Locate the cell with the specified text and output its [x, y] center coordinate. 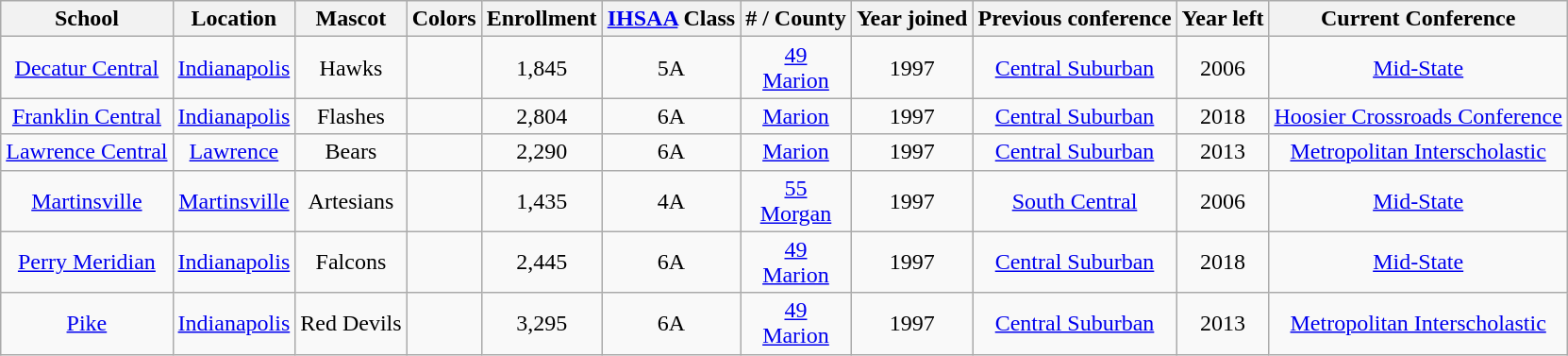
Pike [87, 323]
2,445 [542, 263]
5A [671, 68]
Year joined [911, 19]
Enrollment [542, 19]
# / County [796, 19]
School [87, 19]
Current Conference [1418, 19]
Franklin Central [87, 116]
2,290 [542, 152]
Falcons [351, 263]
Mascot [351, 19]
Perry Meridian [87, 263]
Year left [1223, 19]
Lawrence Central [87, 152]
Location [234, 19]
Hoosier Crossroads Conference [1418, 116]
Lawrence [234, 152]
South Central [1075, 200]
2,804 [542, 116]
3,295 [542, 323]
1,845 [542, 68]
Hawks [351, 68]
1,435 [542, 200]
Artesians [351, 200]
55Morgan [796, 200]
Bears [351, 152]
Previous conference [1075, 19]
Flashes [351, 116]
4A [671, 200]
IHSAA Class [671, 19]
Decatur Central [87, 68]
Colors [443, 19]
Red Devils [351, 323]
